Output the (x, y) coordinate of the center of the cell containing the given text.  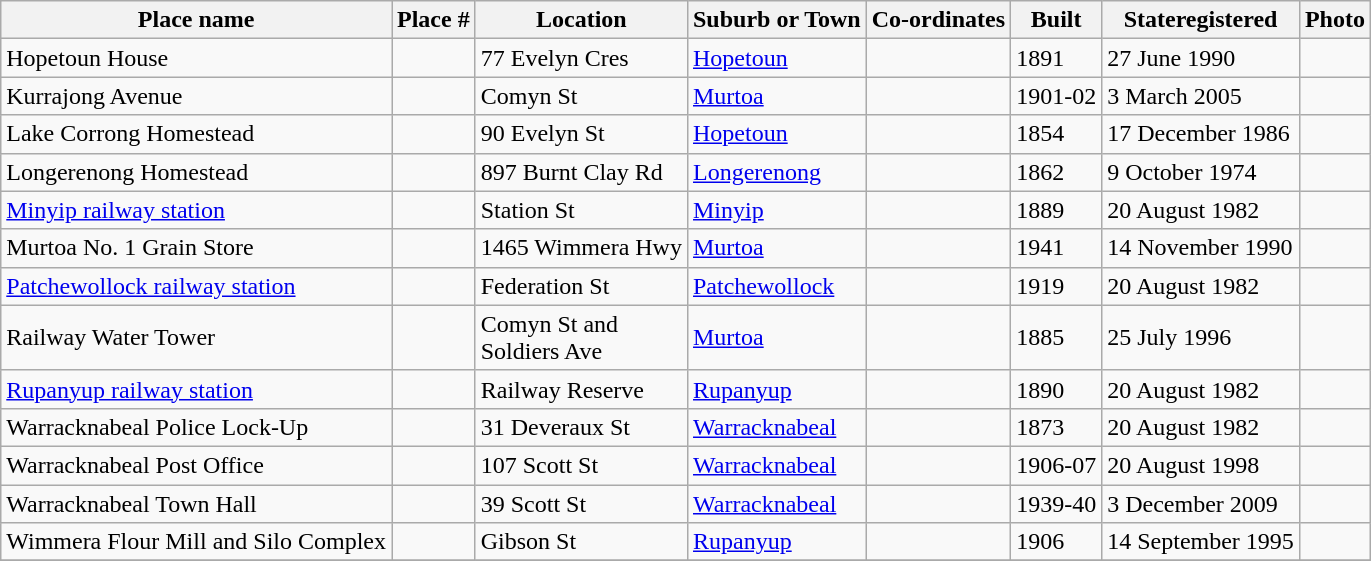
Railway Water Tower (196, 338)
1890 (1056, 389)
31 Deveraux St (581, 427)
Location (581, 20)
3 December 2009 (1201, 503)
Federation St (581, 286)
14 September 1995 (1201, 542)
107 Scott St (581, 465)
Hopetoun House (196, 58)
Patchewollock (776, 286)
1906 (1056, 542)
Minyip (776, 210)
Co-ordinates (938, 20)
27 June 1990 (1201, 58)
1854 (1056, 134)
Place # (434, 20)
39 Scott St (581, 503)
Warracknabeal Town Hall (196, 503)
Suburb or Town (776, 20)
1941 (1056, 248)
1891 (1056, 58)
Photo (1334, 20)
1465 Wimmera Hwy (581, 248)
14 November 1990 (1201, 248)
9 October 1974 (1201, 172)
3 March 2005 (1201, 96)
1885 (1056, 338)
20 August 1998 (1201, 465)
Warracknabeal Police Lock-Up (196, 427)
Minyip railway station (196, 210)
Longerenong (776, 172)
Stateregistered (1201, 20)
Lake Corrong Homestead (196, 134)
Gibson St (581, 542)
Longerenong Homestead (196, 172)
Kurrajong Avenue (196, 96)
Murtoa No. 1 Grain Store (196, 248)
Rupanyup railway station (196, 389)
1889 (1056, 210)
1901-02 (1056, 96)
Patchewollock railway station (196, 286)
Built (1056, 20)
Place name (196, 20)
Railway Reserve (581, 389)
90 Evelyn St (581, 134)
Comyn St (581, 96)
77 Evelyn Cres (581, 58)
17 December 1986 (1201, 134)
1873 (1056, 427)
897 Burnt Clay Rd (581, 172)
1906-07 (1056, 465)
Wimmera Flour Mill and Silo Complex (196, 542)
Warracknabeal Post Office (196, 465)
Station St (581, 210)
25 July 1996 (1201, 338)
1862 (1056, 172)
1919 (1056, 286)
Comyn St and Soldiers Ave (581, 338)
1939-40 (1056, 503)
